Determine the (x, y) coordinate at the center of the cell enclosing the given text.  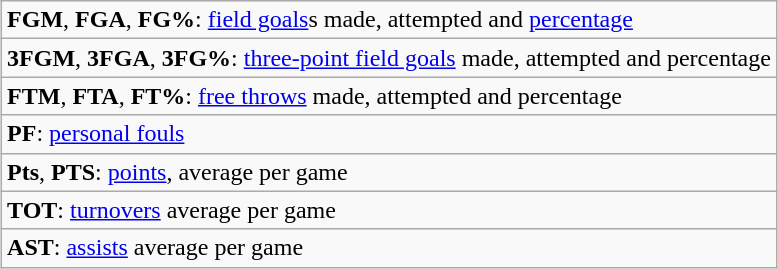
AST: assists average per game (390, 248)
FGM, FGA, FG%: field goalss made, attempted and percentage (390, 20)
TOT: turnovers average per game (390, 210)
PF: personal fouls (390, 134)
FTM, FTA, FT%: free throws made, attempted and percentage (390, 96)
3FGM, 3FGA, 3FG%: three-point field goals made, attempted and percentage (390, 58)
Pts, PTS: points, average per game (390, 172)
